From the cell containing the given text, extract its center point as (X, Y) coordinate. 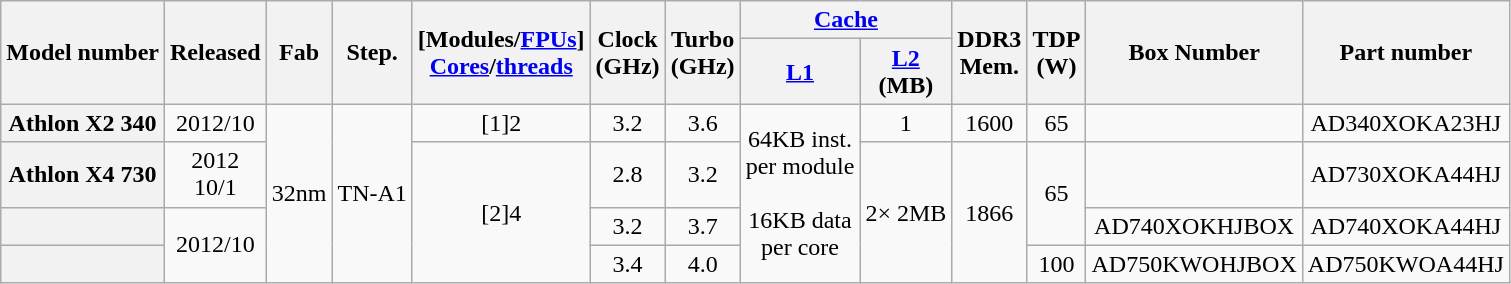
3.6 (702, 123)
Athlon X2 340 (83, 123)
L1 (800, 72)
AD730XOKA44HJ (1406, 174)
Cache (846, 20)
Clock(GHz) (628, 52)
3.4 (628, 264)
DDR3Mem. (990, 52)
64KB inst.per module16KB dataper core (800, 194)
[2]4 (501, 212)
Athlon X4 730 (83, 174)
[Modules/FPUs]Cores/threads (501, 52)
2× 2MB (906, 212)
TN-A1 (372, 194)
Model number (83, 52)
100 (1056, 264)
AD750KWOHJBOX (1194, 264)
[1]2 (501, 123)
Turbo(GHz) (702, 52)
Fab (299, 52)
AD340XOKA23HJ (1406, 123)
AD750KWOA44HJ (1406, 264)
1866 (990, 212)
4.0 (702, 264)
Released (215, 52)
Box Number (1194, 52)
2.8 (628, 174)
3.7 (702, 226)
AD740XOKA44HJ (1406, 226)
1 (906, 123)
TDP(W) (1056, 52)
Step. (372, 52)
L2(MB) (906, 72)
201210/1 (215, 174)
Part number (1406, 52)
AD740XOKHJBOX (1194, 226)
1600 (990, 123)
32nm (299, 194)
